Locate the cell with the specified text and output its (X, Y) center coordinate. 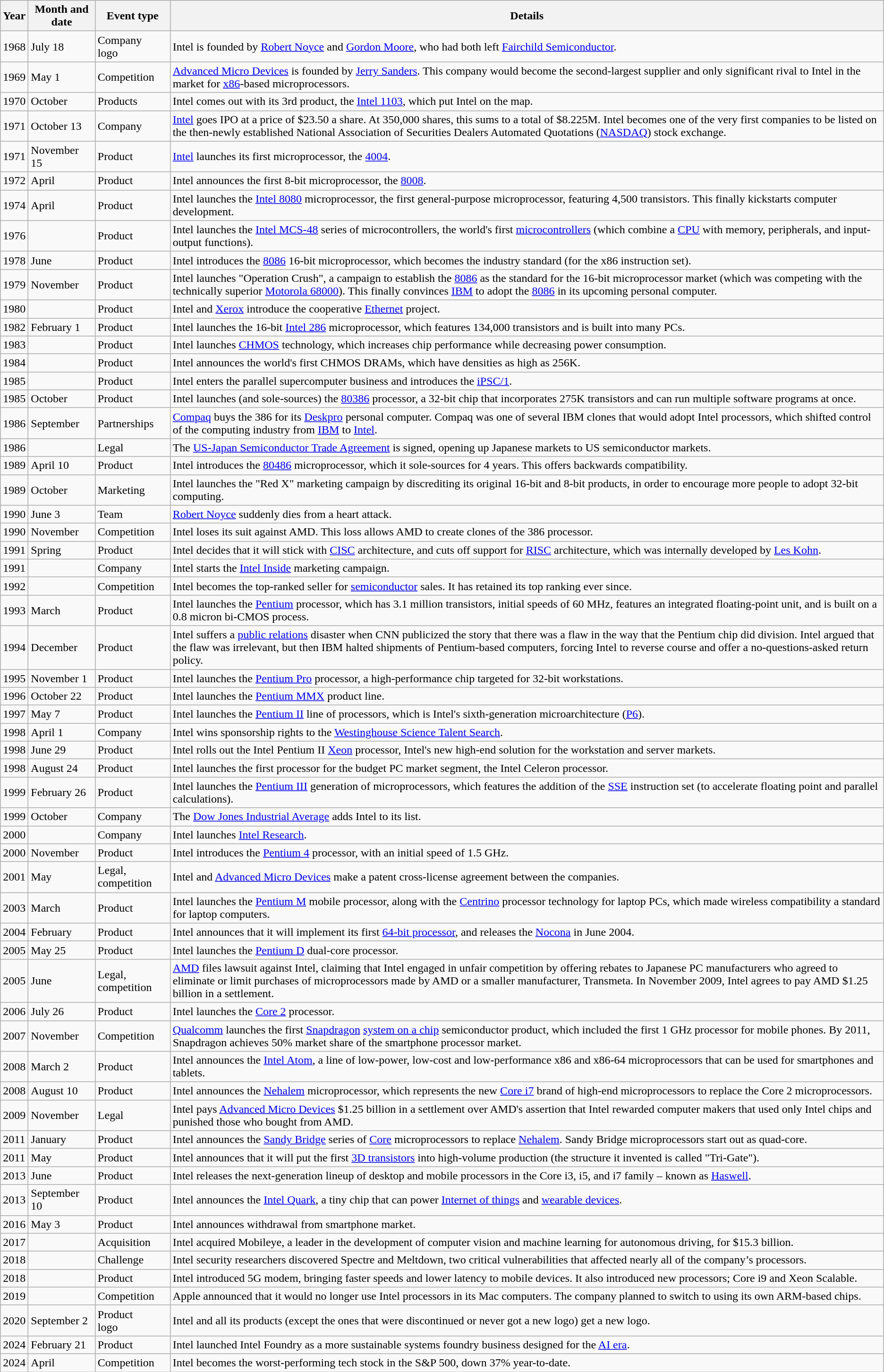
2007 (14, 1036)
Intel launches the Pentium MMX product line. (527, 696)
1994 (14, 647)
Intel releases the next-generation lineup of desktop and mobile processors in the Core i3, i5, and i7 family – known as Haswell. (527, 1176)
Intel is founded by Robert Noyce and Gordon Moore, who had both left Fairchild Semiconductor. (527, 46)
August 24 (61, 768)
Intel launches CHMOS technology, which increases chip performance while decreasing power consumption. (527, 345)
Month and date (61, 16)
Intel loses its suit against AMD. This loss allows AMD to create clones of the 386 processor. (527, 532)
1982 (14, 327)
April 1 (61, 732)
Intel launches the Pentium D dual-core processor. (527, 950)
1984 (14, 363)
Intel becomes the top-ranked seller for semiconductor sales. It has retained its top ranking ever since. (527, 586)
May 1 (61, 77)
1993 (14, 610)
Intel launches its first microprocessor, the 4004. (527, 157)
Intel becomes the worst-performing tech stock in the S&P 500, down 37% year-to-date. (527, 1363)
2017 (14, 1242)
Intel announces the world's first CHMOS DRAMs, which have densities as high as 256K. (527, 363)
January (61, 1140)
1996 (14, 696)
Marketing (132, 490)
May 7 (61, 714)
Intel security researchers discovered Spectre and Meltdown, two critical vulnerabilities that affected nearly all of the company’s processors. (527, 1260)
1997 (14, 714)
Companylogo (132, 46)
Intel introduces the 8086 16-bit microprocessor, which becomes the industry standard (for the x86 instruction set). (527, 260)
June 29 (61, 750)
1976 (14, 236)
2003 (14, 907)
Intel launches the Core 2 processor. (527, 1011)
Intel wins sponsorship rights to the Westinghouse Science Talent Search. (527, 732)
Team (132, 514)
Intel announces the Nehalem microprocessor, which represents the new Core i7 brand of high-end microprocessors to replace the Core 2 microprocessors. (527, 1091)
Intel starts the Intel Inside marketing campaign. (527, 568)
1969 (14, 77)
Spring (61, 550)
Intel announces withdrawal from smartphone market. (527, 1224)
The US-Japan Semiconductor Trade Agreement is signed, opening up Japanese markets to US semiconductor markets. (527, 448)
2016 (14, 1224)
2004 (14, 932)
Robert Noyce suddenly dies from a heart attack. (527, 514)
Intel announces the first 8-bit microprocessor, the 8008. (527, 181)
Partnerships (132, 423)
Intel decides that it will stick with CISC architecture, and cuts off support for RISC architecture, which was internally developed by Les Kohn. (527, 550)
Intel introduced 5G modem, bringing faster speeds and lower latency to mobile devices. It also introduced new processors; Core i9 and Xeon Scalable. (527, 1278)
Intel and Advanced Micro Devices make a patent cross-license agreement between the companies. (527, 877)
2009 (14, 1115)
May 25 (61, 950)
Intel and all its products (except the ones that were discontinued or never got a new logo) get a new logo. (527, 1320)
1992 (14, 586)
Intel enters the parallel supercomputer business and introduces the iPSC/1. (527, 381)
Intel comes out with its 3rd product, the Intel 1103, which put Intel on the map. (527, 102)
Products (132, 102)
Intel launches the Pentium II line of processors, which is Intel's sixth-generation microarchitecture (P6). (527, 714)
2020 (14, 1320)
Year (14, 16)
Intel launched Intel Foundry as a more sustainable systems foundry business designed for the AI era. (527, 1345)
Challenge (132, 1260)
February 1 (61, 327)
1970 (14, 102)
1980 (14, 309)
1968 (14, 46)
Intel announces that it will implement its first 64-bit processor, and releases the Nocona in June 2004. (527, 932)
Details (527, 16)
Apple announced that it would no longer use Intel processors in its Mac computers. The company planned to switch to using its own ARM-based chips. (527, 1296)
February (61, 932)
1972 (14, 181)
February 21 (61, 1345)
Intel and Xerox introduce the cooperative Ethernet project. (527, 309)
2019 (14, 1296)
October 22 (61, 696)
1978 (14, 260)
Intel introduces the Pentium 4 processor, with an initial speed of 1.5 GHz. (527, 853)
Intel acquired Mobileye, a leader in the development of computer vision and machine learning for autonomous driving, for $15.3 billion. (527, 1242)
September 10 (61, 1200)
The Dow Jones Industrial Average adds Intel to its list. (527, 817)
April 10 (61, 466)
Intel introduces the 80486 microprocessor, which it sole-sources for 4 years. This offers backwards compatibility. (527, 466)
October 13 (61, 126)
1979 (14, 284)
Intel announces the Sandy Bridge series of Core microprocessors to replace Nehalem. Sandy Bridge microprocessors start out as quad-core. (527, 1140)
Intel launches the Pentium Pro processor, a high-performance chip targeted for 32-bit workstations. (527, 678)
March 2 (61, 1067)
Intel announces that it will put the first 3D transistors into high-volume production (the structure it invented is called "Tri-Gate"). (527, 1158)
Acquisition (132, 1242)
Event type (132, 16)
Intel launches the 16-bit Intel 286 microprocessor, which features 134,000 transistors and is built into many PCs. (527, 327)
November 1 (61, 678)
December (61, 647)
September 2 (61, 1320)
1983 (14, 345)
2006 (14, 1011)
November 15 (61, 157)
July 18 (61, 46)
February 26 (61, 792)
Intel announces the Intel Quark, a tiny chip that can power Internet of things and wearable devices. (527, 1200)
1995 (14, 678)
August 10 (61, 1091)
2001 (14, 877)
June 3 (61, 514)
Productlogo (132, 1320)
1974 (14, 205)
September (61, 423)
Intel rolls out the Intel Pentium II Xeon processor, Intel's new high-end solution for the workstation and server markets. (527, 750)
May 3 (61, 1224)
Intel launches the first processor for the budget PC market segment, the Intel Celeron processor. (527, 768)
Intel launches Intel Research. (527, 835)
July 26 (61, 1011)
